Provide the (x, y) coordinate of the cell's center where the given text is located.  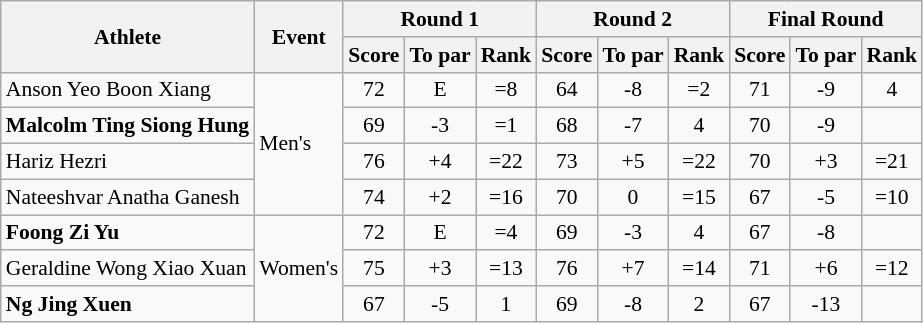
=13 (506, 269)
Nateeshvar Anatha Ganesh (128, 197)
Women's (298, 268)
-13 (826, 304)
0 (632, 197)
Anson Yeo Boon Xiang (128, 90)
64 (566, 90)
=16 (506, 197)
1 (506, 304)
+7 (632, 269)
2 (700, 304)
+4 (440, 162)
Foong Zi Yu (128, 233)
Round 2 (632, 19)
=2 (700, 90)
Malcolm Ting Siong Hung (128, 126)
+2 (440, 197)
=14 (700, 269)
75 (374, 269)
Geraldine Wong Xiao Xuan (128, 269)
68 (566, 126)
74 (374, 197)
Athlete (128, 36)
=21 (892, 162)
Final Round (826, 19)
=8 (506, 90)
73 (566, 162)
=15 (700, 197)
Round 1 (440, 19)
Ng Jing Xuen (128, 304)
Event (298, 36)
=4 (506, 233)
=10 (892, 197)
Men's (298, 143)
+6 (826, 269)
-7 (632, 126)
=12 (892, 269)
=1 (506, 126)
+5 (632, 162)
Hariz Hezri (128, 162)
